Identify which cell holds the provided text, then report its (x, y) central coordinate. 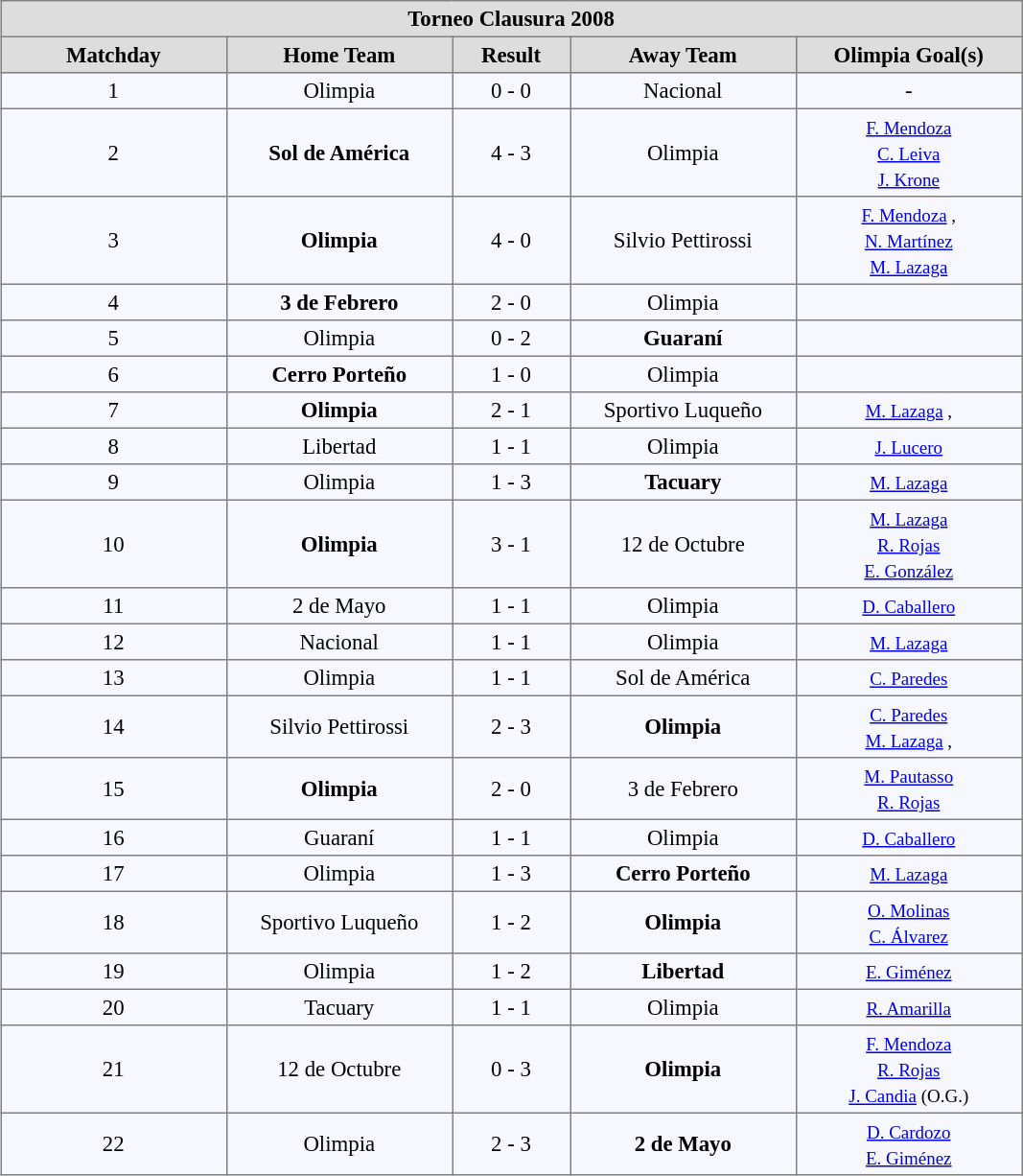
Home Team (339, 55)
13 (113, 678)
21 (113, 1070)
6 (113, 374)
C. Paredes (909, 678)
Matchday (113, 55)
1 (113, 91)
3 - 1 (512, 544)
0 - 0 (512, 91)
4 (113, 302)
C. Paredes M. Lazaga , (909, 726)
5 (113, 339)
Olimpia Goal(s) (909, 55)
O. Molinas C. Álvarez (909, 922)
M. Lazaga , (909, 411)
Torneo Clausura 2008 (510, 19)
4 - 0 (512, 241)
12 (113, 642)
15 (113, 788)
20 (113, 1007)
18 (113, 922)
9 (113, 482)
17 (113, 874)
F. Mendoza , N. Martínez M. Lazaga (909, 241)
7 (113, 411)
11 (113, 606)
0 - 2 (512, 339)
10 (113, 544)
M. Pautasso R. Rojas (909, 788)
- (909, 91)
3 (113, 241)
2 (113, 153)
22 (113, 1143)
D. Cardozo E. Giménez (909, 1143)
14 (113, 726)
2 - 1 (512, 411)
Result (512, 55)
1 - 0 (512, 374)
F. Mendoza R. Rojas J. Candia (O.G.) (909, 1070)
R. Amarilla (909, 1007)
19 (113, 972)
J. Lucero (909, 446)
E. Giménez (909, 972)
M. Lazaga R. Rojas E. González (909, 544)
F. Mendoza C. Leiva J. Krone (909, 153)
8 (113, 446)
4 - 3 (512, 153)
0 - 3 (512, 1070)
Away Team (683, 55)
16 (113, 837)
